Determine the [X, Y] coordinate at the center of the cell enclosing the given text.  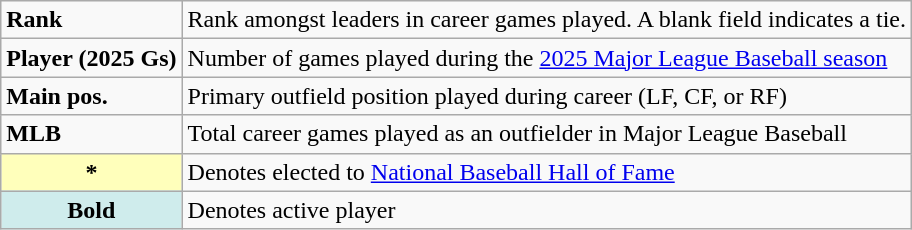
Rank [92, 20]
Bold [92, 210]
* [92, 172]
Primary outfield position played during career (LF, CF, or RF) [546, 96]
Player (2025 Gs) [92, 58]
MLB [92, 134]
Number of games played during the 2025 Major League Baseball season [546, 58]
Rank amongst leaders in career games played. A blank field indicates a tie. [546, 20]
Denotes active player [546, 210]
Total career games played as an outfielder in Major League Baseball [546, 134]
Main pos. [92, 96]
Denotes elected to National Baseball Hall of Fame [546, 172]
